Find where the given text appears and provide that cell's center as (x, y) coordinate. 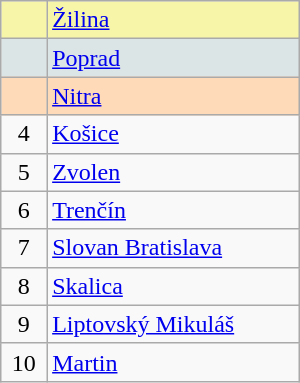
Žilina (174, 20)
Zvolen (174, 172)
10 (24, 362)
Nitra (174, 96)
Slovan Bratislava (174, 248)
Skalica (174, 286)
4 (24, 134)
Martin (174, 362)
5 (24, 172)
Liptovský Mikuláš (174, 324)
Košice (174, 134)
6 (24, 210)
9 (24, 324)
Poprad (174, 58)
7 (24, 248)
8 (24, 286)
Trenčín (174, 210)
